Search for the cell housing the specified text and yield its (x, y) center coordinate. 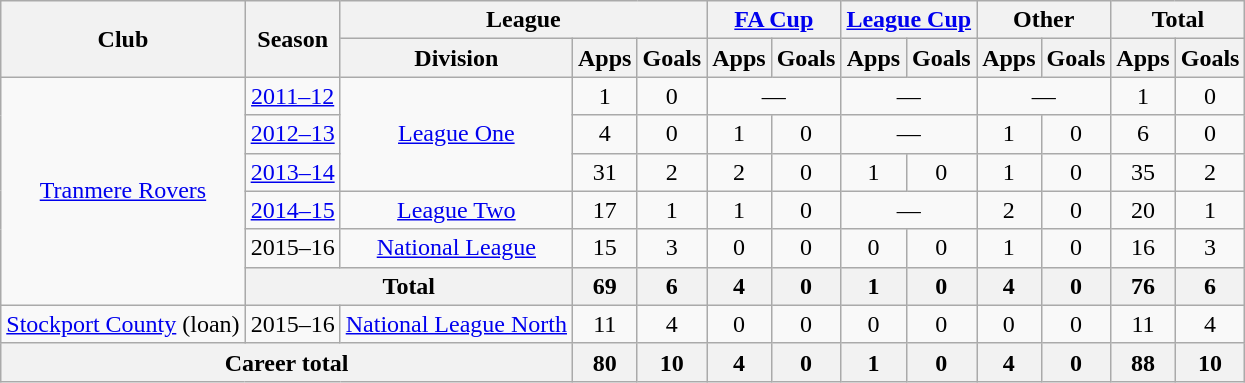
League (523, 20)
Stockport County (loan) (123, 324)
Tranmere Rovers (123, 191)
League Two (456, 210)
69 (605, 286)
2013–14 (292, 172)
National League North (456, 324)
35 (1143, 172)
16 (1143, 248)
80 (605, 362)
17 (605, 210)
20 (1143, 210)
76 (1143, 286)
League Cup (909, 20)
2014–15 (292, 210)
Season (292, 39)
League One (456, 134)
88 (1143, 362)
2011–12 (292, 96)
2012–13 (292, 134)
FA Cup (774, 20)
Career total (287, 362)
31 (605, 172)
National League (456, 248)
15 (605, 248)
Club (123, 39)
Division (456, 58)
Other (1044, 20)
